Extract the [x, y] coordinate from the center of the cell holding the provided text.  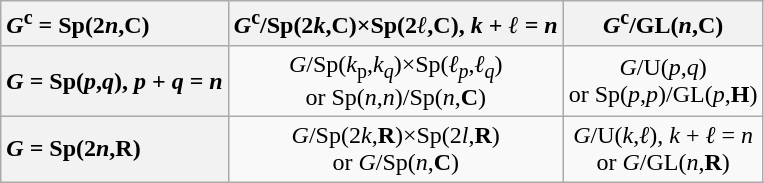
G/Sp(2k,R)×Sp(2l,R) or G/Sp(n,C) [396, 150]
G = Sp(p,q), p + q = n [115, 80]
Gc = Sp(2n,C) [115, 24]
G/Sp(kp,kq)×Sp(ℓp,ℓq) or Sp(n,n)/Sp(n,C) [396, 80]
G = Sp(2n,R) [115, 150]
G/U(k,ℓ), k + ℓ = n or G/GL(n,R) [663, 150]
G/U(p,q) or Sp(p,p)/GL(p,H) [663, 80]
Gc/GL(n,C) [663, 24]
Gc/Sp(2k,C)×Sp(2ℓ,C), k + ℓ = n [396, 24]
